Search for the cell housing the specified text and yield its (X, Y) center coordinate. 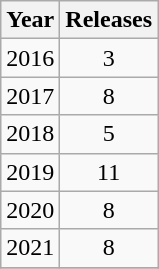
2021 (30, 248)
2018 (30, 134)
5 (109, 134)
2019 (30, 172)
2020 (30, 210)
Year (30, 20)
2017 (30, 96)
Releases (109, 20)
11 (109, 172)
3 (109, 58)
2016 (30, 58)
